Return the [X, Y] coordinate for the center point of the cell that contains the specified text.  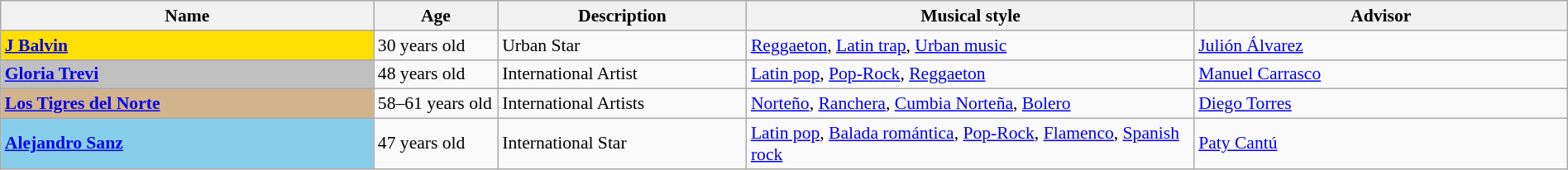
Latin pop, Pop-Rock, Reggaeton [971, 74]
International Star [622, 144]
Age [436, 16]
International Artists [622, 104]
48 years old [436, 74]
Paty Cantú [1381, 144]
Norteño, Ranchera, Cumbia Norteña, Bolero [971, 104]
Julión Álvarez [1381, 45]
Los Tigres del Norte [187, 104]
Name [187, 16]
Description [622, 16]
Alejandro Sanz [187, 144]
Manuel Carrasco [1381, 74]
58–61 years old [436, 104]
Reggaeton, Latin trap, Urban music [971, 45]
30 years old [436, 45]
Musical style [971, 16]
Latin pop, Balada romántica, Pop-Rock, Flamenco, Spanish rock [971, 144]
Gloria Trevi [187, 74]
Advisor [1381, 16]
International Artist [622, 74]
47 years old [436, 144]
J Balvin [187, 45]
Urban Star [622, 45]
Diego Torres [1381, 104]
